Identify which cell holds the provided text, then report its (x, y) central coordinate. 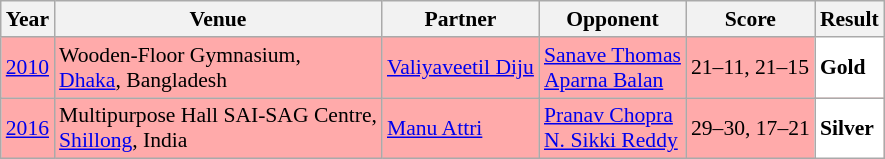
Opponent (612, 19)
Result (850, 19)
Gold (850, 68)
Multipurpose Hall SAI-SAG Centre,Shillong, India (218, 128)
Manu Attri (460, 128)
Pranav Chopra N. Sikki Reddy (612, 128)
2010 (28, 68)
29–30, 17–21 (750, 128)
2016 (28, 128)
21–11, 21–15 (750, 68)
Score (750, 19)
Silver (850, 128)
Valiyaveetil Diju (460, 68)
Partner (460, 19)
Year (28, 19)
Wooden-Floor Gymnasium,Dhaka, Bangladesh (218, 68)
Sanave Thomas Aparna Balan (612, 68)
Venue (218, 19)
